Extract the [x, y] coordinate from the center of the cell holding the provided text.  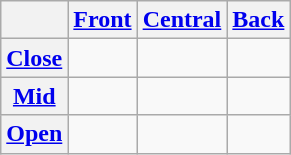
Central [182, 20]
Open [34, 134]
Front [102, 20]
Close [34, 58]
Back [258, 20]
Mid [34, 96]
